Identify which cell holds the provided text, then report its [x, y] central coordinate. 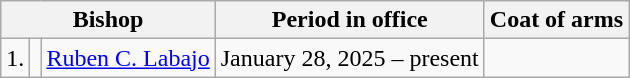
Bishop [108, 20]
January 28, 2025 – present [350, 58]
Ruben C. Labajo [128, 58]
Coat of arms [556, 20]
1. [16, 58]
Period in office [350, 20]
